Detect which cell encompasses the target text, then output its (X, Y) center coordinate. 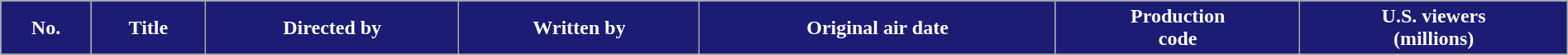
Title (148, 28)
Productioncode (1178, 28)
U.S. viewers(millions) (1434, 28)
Written by (579, 28)
Directed by (332, 28)
Original air date (878, 28)
No. (46, 28)
